Scan for the cell matching the given text and deliver its (x, y) coordinate at center. 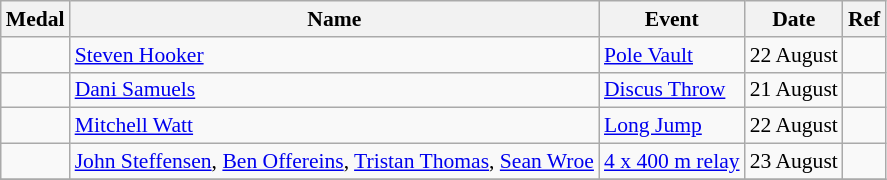
Event (672, 19)
Long Jump (672, 126)
Pole Vault (672, 55)
Mitchell Watt (334, 126)
Date (794, 19)
Steven Hooker (334, 55)
John Steffensen, Ben Offereins, Tristan Thomas, Sean Wroe (334, 162)
Medal (36, 19)
4 x 400 m relay (672, 162)
23 August (794, 162)
Dani Samuels (334, 90)
21 August (794, 90)
Discus Throw (672, 90)
Ref (864, 19)
Name (334, 19)
